Return the [x, y] coordinate for the center point of the cell that contains the specified text.  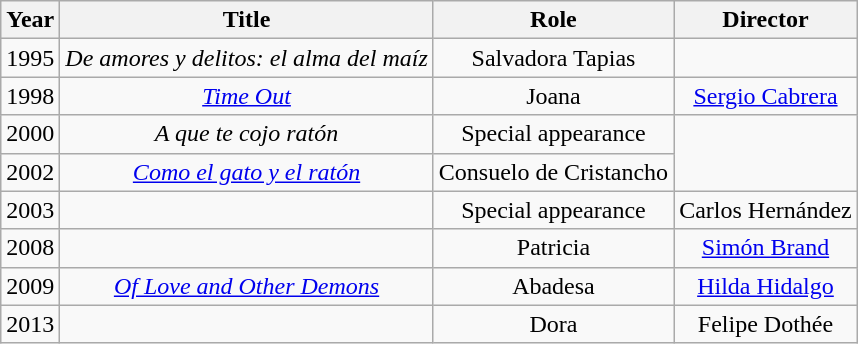
Patricia [553, 248]
2002 [30, 172]
Title [246, 20]
Abadesa [553, 286]
Of Love and Other Demons [246, 286]
A que te cojo ratón [246, 134]
Sergio Cabrera [766, 96]
2000 [30, 134]
1998 [30, 96]
Felipe Dothée [766, 324]
Carlos Hernández [766, 210]
Joana [553, 96]
Role [553, 20]
2009 [30, 286]
De amores y delitos: el alma del maíz [246, 58]
Time Out [246, 96]
Como el gato y el ratón [246, 172]
Salvadora Tapias [553, 58]
Consuelo de Cristancho [553, 172]
2008 [30, 248]
Director [766, 20]
Simón Brand [766, 248]
2003 [30, 210]
Year [30, 20]
2013 [30, 324]
Dora [553, 324]
1995 [30, 58]
Hilda Hidalgo [766, 286]
